Scan for the cell matching the given text and deliver its (X, Y) coordinate at center. 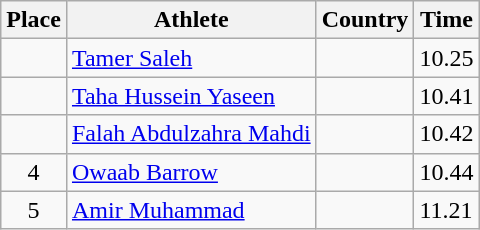
Amir Muhammad (191, 210)
10.41 (446, 96)
Owaab Barrow (191, 172)
10.44 (446, 172)
Athlete (191, 20)
Tamer Saleh (191, 58)
Taha Hussein Yaseen (191, 96)
11.21 (446, 210)
Place (34, 20)
Country (365, 20)
10.42 (446, 134)
Falah Abdulzahra Mahdi (191, 134)
5 (34, 210)
Time (446, 20)
10.25 (446, 58)
4 (34, 172)
